From the cell containing the given text, extract its center point as (X, Y) coordinate. 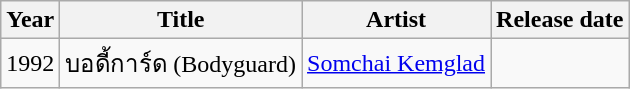
Release date (560, 20)
Artist (396, 20)
Title (181, 20)
1992 (30, 64)
Year (30, 20)
บอดี้การ์ด (Bodyguard) (181, 64)
Somchai Kemglad (396, 64)
